Capture the cell that displays the provided text and extract its [x, y] central coordinate. 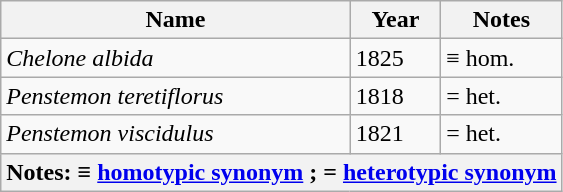
1818 [395, 96]
Chelone albida [176, 58]
Penstemon teretiflorus [176, 96]
Notes [502, 20]
Penstemon viscidulus [176, 134]
Name [176, 20]
Year [395, 20]
Notes: ≡ homotypic synonym ; = heterotypic synonym [282, 172]
≡ hom. [502, 58]
1821 [395, 134]
1825 [395, 58]
